For the text-containing cell, return its midpoint in [X, Y] coordinate format. 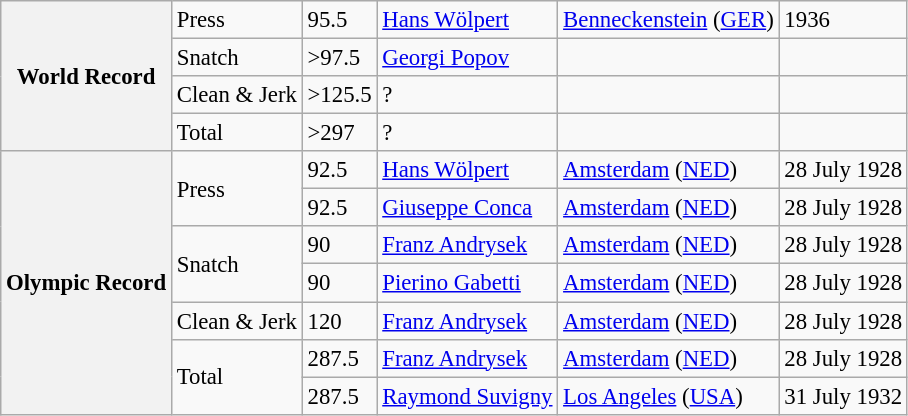
95.5 [340, 20]
>297 [340, 133]
World Record [86, 76]
1936 [843, 20]
>97.5 [340, 58]
120 [340, 321]
>125.5 [340, 95]
Pierino Gabetti [468, 283]
Raymond Suvigny [468, 396]
Giuseppe Conca [468, 208]
Olympic Record [86, 282]
31 July 1932 [843, 396]
Benneckenstein (GER) [668, 20]
Los Angeles (USA) [668, 396]
Georgi Popov [468, 58]
